Capture the cell that displays the provided text and extract its (x, y) central coordinate. 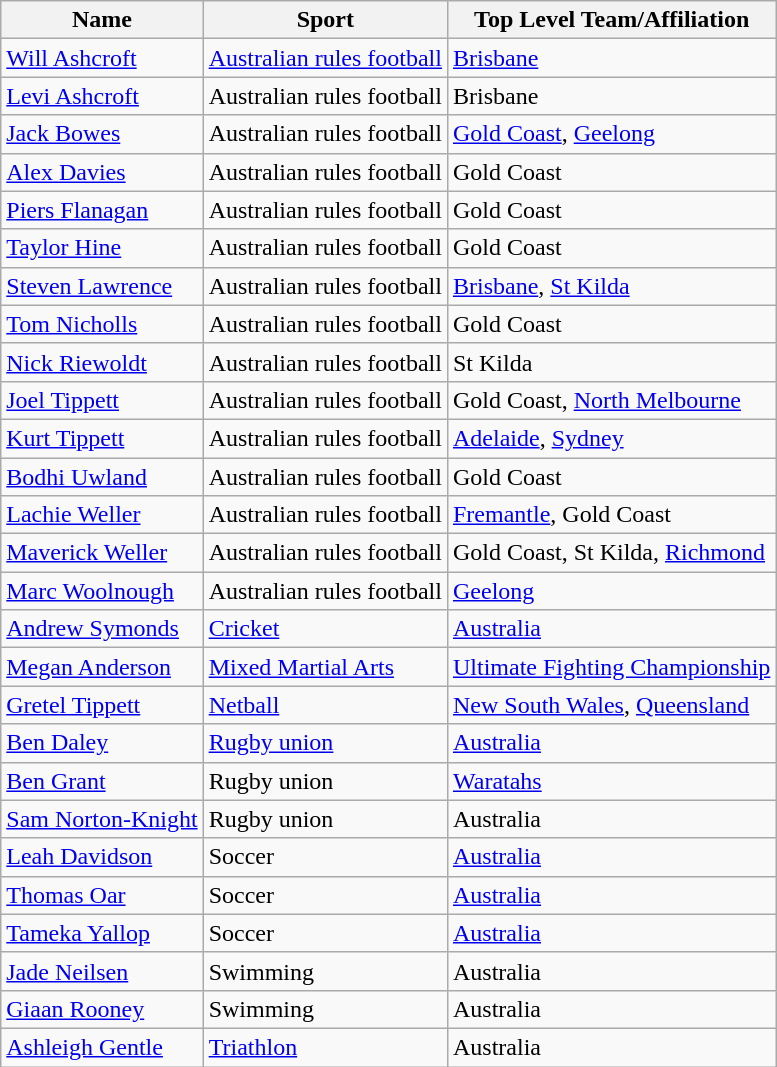
Bodhi Uwland (102, 477)
Ashleigh Gentle (102, 1047)
Kurt Tippett (102, 438)
Gretel Tippett (102, 705)
Adelaide, Sydney (611, 438)
Fremantle, Gold Coast (611, 515)
Maverick Weller (102, 553)
New South Wales, Queensland (611, 705)
Gold Coast, Geelong (611, 134)
Levi Ashcroft (102, 96)
Netball (325, 705)
Alex Davies (102, 172)
Sport (325, 20)
Jack Bowes (102, 134)
Tameka Yallop (102, 933)
Giaan Rooney (102, 1009)
Top Level Team/Affiliation (611, 20)
Steven Lawrence (102, 286)
Ultimate Fighting Championship (611, 667)
Joel Tippett (102, 400)
Ben Daley (102, 743)
Megan Anderson (102, 667)
St Kilda (611, 362)
Will Ashcroft (102, 58)
Triathlon (325, 1047)
Marc Woolnough (102, 591)
Cricket (325, 629)
Name (102, 20)
Gold Coast, St Kilda, Richmond (611, 553)
Mixed Martial Arts (325, 667)
Nick Riewoldt (102, 362)
Thomas Oar (102, 895)
Taylor Hine (102, 248)
Andrew Symonds (102, 629)
Piers Flanagan (102, 210)
Tom Nicholls (102, 324)
Brisbane, St Kilda (611, 286)
Waratahs (611, 781)
Ben Grant (102, 781)
Jade Neilsen (102, 971)
Leah Davidson (102, 857)
Sam Norton-Knight (102, 819)
Gold Coast, North Melbourne (611, 400)
Geelong (611, 591)
Lachie Weller (102, 515)
